Extract the (X, Y) coordinate from the center of the cell holding the provided text.  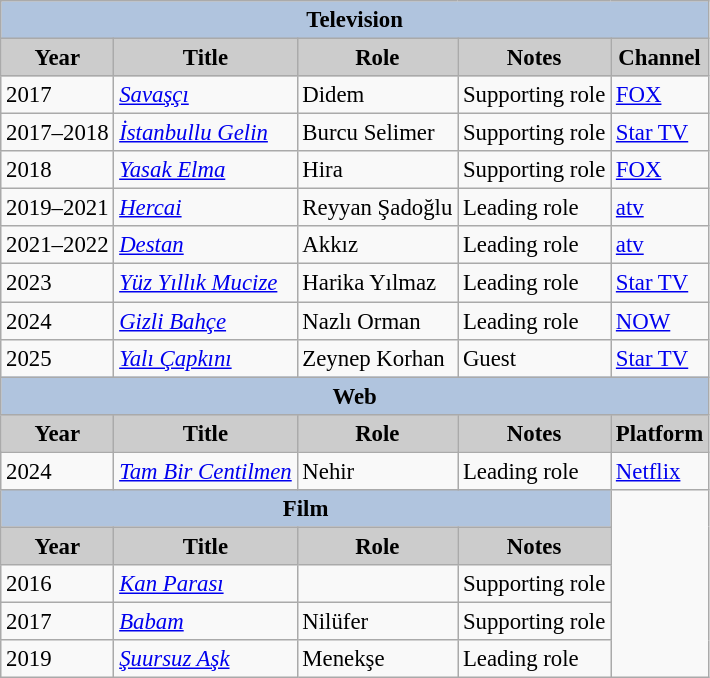
Harika Yılmaz (378, 283)
Kan Parası (206, 584)
2016 (58, 584)
Film (306, 509)
Menekşe (378, 659)
2025 (58, 358)
NOW (660, 321)
Destan (206, 245)
Didem (378, 95)
Channel (660, 58)
Babam (206, 621)
2019 (58, 659)
Tam Bir Centilmen (206, 471)
Nilüfer (378, 621)
Nazlı Orman (378, 321)
2018 (58, 170)
Guest (534, 358)
Burcu Selimer (378, 133)
Yasak Elma (206, 170)
Şuursuz Aşk (206, 659)
Television (355, 20)
2023 (58, 283)
Nehir (378, 471)
Gizli Bahçe (206, 321)
Web (355, 396)
Yüz Yıllık Mucize (206, 283)
Platform (660, 433)
İstanbullu Gelin (206, 133)
Hira (378, 170)
Savaşçı (206, 95)
Yalı Çapkını (206, 358)
Akkız (378, 245)
Zeynep Korhan (378, 358)
Netflix (660, 471)
Reyyan Şadoğlu (378, 208)
2019–2021 (58, 208)
2017–2018 (58, 133)
Hercai (206, 208)
2021–2022 (58, 245)
